Identify which cell holds the provided text, then report its (X, Y) central coordinate. 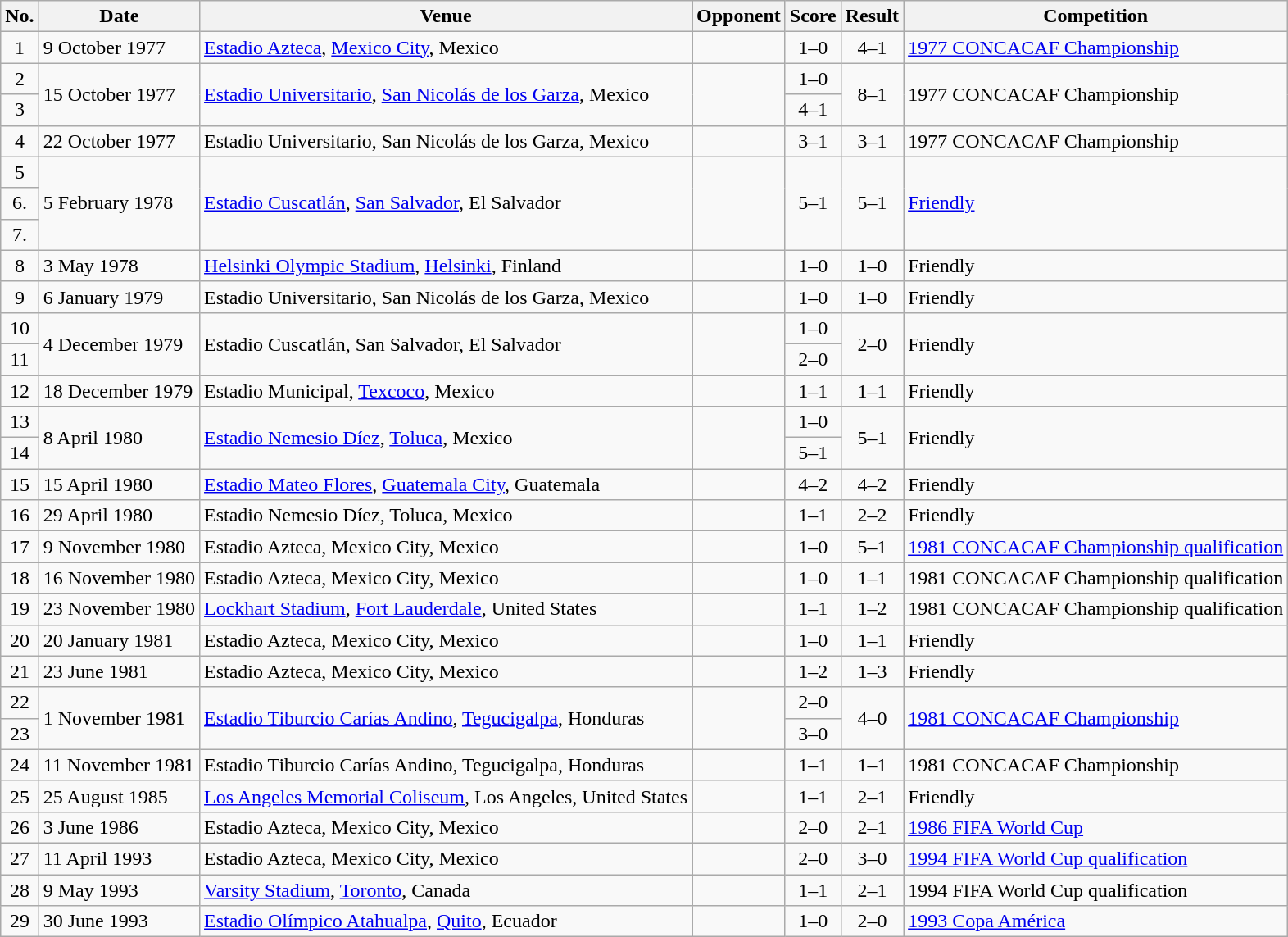
16 (20, 516)
12 (20, 391)
1986 FIFA World Cup (1096, 827)
18 December 1979 (119, 391)
29 (20, 921)
Los Angeles Memorial Coliseum, Los Angeles, United States (446, 796)
9 (20, 297)
15 (20, 484)
4–0 (872, 718)
Lockhart Stadium, Fort Lauderdale, United States (446, 609)
1 November 1981 (119, 718)
5 February 1978 (119, 203)
4 December 1979 (119, 343)
7. (20, 234)
No. (20, 16)
Competition (1096, 16)
11 April 1993 (119, 858)
Venue (446, 16)
2–2 (872, 516)
1–3 (872, 671)
10 (20, 328)
25 (20, 796)
4 (20, 141)
23 (20, 734)
27 (20, 858)
21 (20, 671)
14 (20, 453)
22 October 1977 (119, 141)
Estadio Mateo Flores, Guatemala City, Guatemala (446, 484)
29 April 1980 (119, 516)
Estadio Olímpico Atahualpa, Quito, Ecuador (446, 921)
19 (20, 609)
23 June 1981 (119, 671)
23 November 1980 (119, 609)
8–1 (872, 94)
17 (20, 547)
28 (20, 889)
3 June 1986 (119, 827)
Opponent (739, 16)
24 (20, 765)
13 (20, 422)
5 (20, 172)
Varsity Stadium, Toronto, Canada (446, 889)
1 (20, 48)
6 January 1979 (119, 297)
8 (20, 266)
1993 Copa América (1096, 921)
16 November 1980 (119, 578)
18 (20, 578)
30 June 1993 (119, 921)
9 October 1977 (119, 48)
3 (20, 110)
11 November 1981 (119, 765)
Estadio Municipal, Texcoco, Mexico (446, 391)
8 April 1980 (119, 438)
9 May 1993 (119, 889)
20 January 1981 (119, 640)
26 (20, 827)
2 (20, 79)
22 (20, 703)
Score (813, 16)
15 April 1980 (119, 484)
Date (119, 16)
6. (20, 203)
25 August 1985 (119, 796)
3 May 1978 (119, 266)
Helsinki Olympic Stadium, Helsinki, Finland (446, 266)
9 November 1980 (119, 547)
11 (20, 359)
15 October 1977 (119, 94)
Result (872, 16)
20 (20, 640)
